For the text-containing cell, return its midpoint in [X, Y] coordinate format. 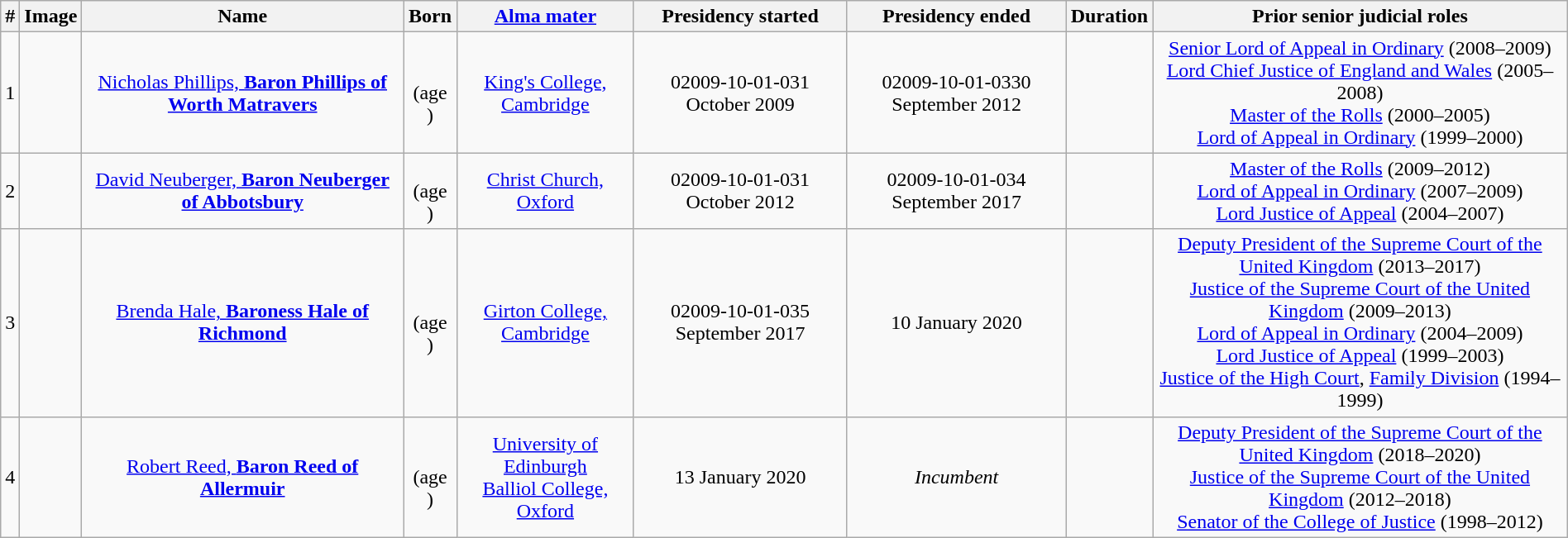
Master of the Rolls (2009–2012) Lord of Appeal in Ordinary (2007–2009)Lord Justice of Appeal (2004–2007) [1360, 191]
Presidency ended [956, 17]
2 [10, 191]
02009-10-01-031 October 2012 [740, 191]
Christ Church, Oxford [546, 191]
Name [243, 17]
Born [430, 17]
4 [10, 477]
02009-10-01-0330 September 2012 [956, 93]
Duration [1109, 17]
# [10, 17]
10 January 2020 [956, 322]
Alma mater [546, 17]
David Neuberger, Baron Neuberger of Abbotsbury [243, 191]
University of EdinburghBalliol College, Oxford [546, 477]
Presidency started [740, 17]
Nicholas Phillips, Baron Phillips of Worth Matravers [243, 93]
02009-10-01-031 October 2009 [740, 93]
1 [10, 93]
02009-10-01-035 September 2017 [740, 322]
Brenda Hale, Baroness Hale of Richmond [243, 322]
King's College, Cambridge [546, 93]
Image [51, 17]
Incumbent [956, 477]
3 [10, 322]
Robert Reed, Baron Reed of Allermuir [243, 477]
02009-10-01-034 September 2017 [956, 191]
Girton College, Cambridge [546, 322]
Prior senior judicial roles [1360, 17]
13 January 2020 [740, 477]
